Extract the [X, Y] coordinate from the center of the cell holding the provided text.  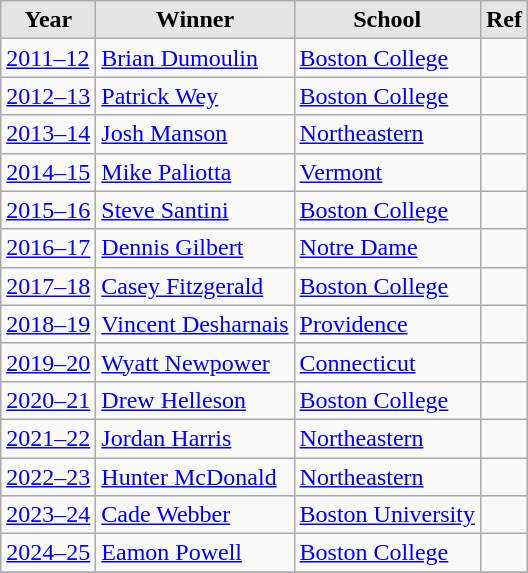
2011–12 [48, 58]
Josh Manson [195, 134]
Vermont [387, 172]
Brian Dumoulin [195, 58]
Patrick Wey [195, 96]
Cade Webber [195, 515]
2014–15 [48, 172]
2012–13 [48, 96]
Eamon Powell [195, 553]
2021–22 [48, 438]
Notre Dame [387, 248]
Casey Fitzgerald [195, 286]
2019–20 [48, 362]
2017–18 [48, 286]
2022–23 [48, 477]
Dennis Gilbert [195, 248]
2013–14 [48, 134]
2023–24 [48, 515]
Providence [387, 324]
Hunter McDonald [195, 477]
Year [48, 20]
Winner [195, 20]
Wyatt Newpower [195, 362]
2018–19 [48, 324]
Vincent Desharnais [195, 324]
Mike Paliotta [195, 172]
2016–17 [48, 248]
Connecticut [387, 362]
School [387, 20]
2024–25 [48, 553]
2020–21 [48, 400]
Ref [504, 20]
Jordan Harris [195, 438]
Drew Helleson [195, 400]
2015–16 [48, 210]
Boston University [387, 515]
Steve Santini [195, 210]
